Return (X, Y) of the center of cell containing provided text 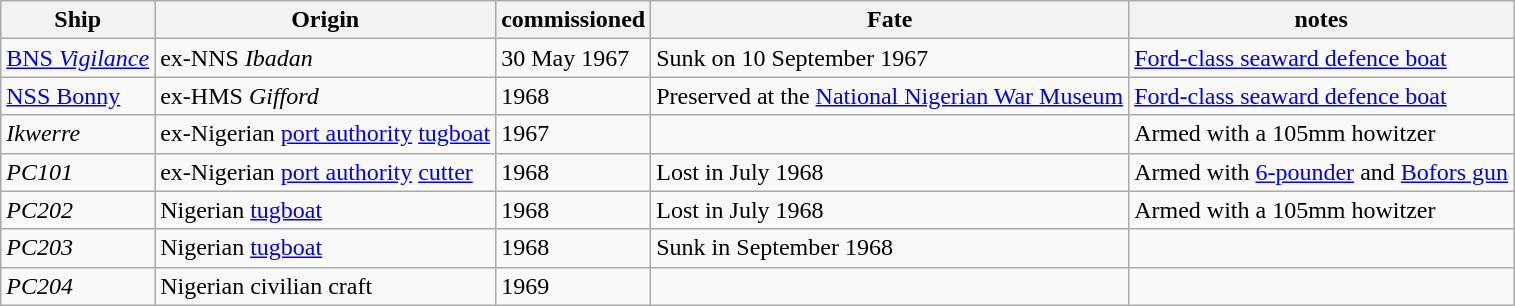
notes (1322, 20)
ex-Nigerian port authority cutter (326, 172)
Origin (326, 20)
Sunk in September 1968 (890, 248)
ex-HMS Gifford (326, 96)
PC203 (78, 248)
Sunk on 10 September 1967 (890, 58)
Preserved at the National Nigerian War Museum (890, 96)
1969 (574, 286)
1967 (574, 134)
PC202 (78, 210)
ex-NNS Ibadan (326, 58)
NSS Bonny (78, 96)
commissioned (574, 20)
ex-Nigerian port authority tugboat (326, 134)
Nigerian civilian craft (326, 286)
PC101 (78, 172)
Ikwerre (78, 134)
Armed with 6-pounder and Bofors gun (1322, 172)
Ship (78, 20)
30 May 1967 (574, 58)
BNS Vigilance (78, 58)
Fate (890, 20)
PC204 (78, 286)
